Find where the given text appears and provide that cell's center as (x, y) coordinate. 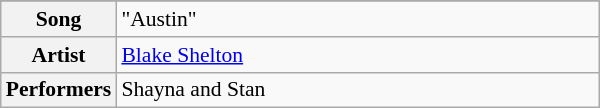
Shayna and Stan (358, 90)
Blake Shelton (358, 55)
Performers (59, 90)
Artist (59, 55)
"Austin" (358, 19)
Song (59, 19)
